From the cell containing the given text, extract its center point as (x, y) coordinate. 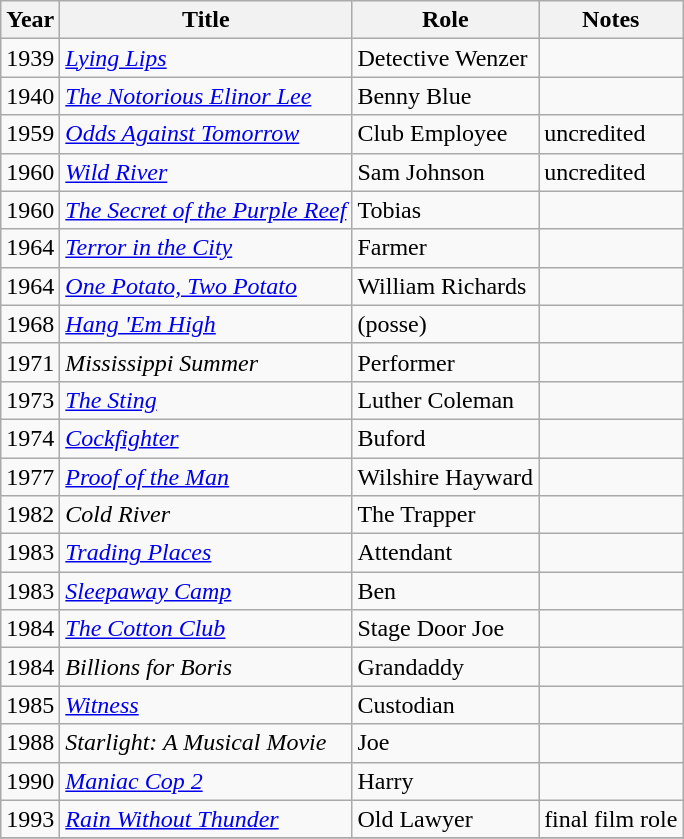
1985 (30, 705)
Witness (206, 705)
Rain Without Thunder (206, 819)
Harry (446, 781)
Sleepaway Camp (206, 591)
The Sting (206, 400)
1977 (30, 477)
1968 (30, 324)
1988 (30, 743)
Terror in the City (206, 248)
Mississippi Summer (206, 362)
Starlight: A Musical Movie (206, 743)
Role (446, 20)
Benny Blue (446, 96)
Luther Coleman (446, 400)
William Richards (446, 286)
Detective Wenzer (446, 58)
The Notorious Elinor Lee (206, 96)
(posse) (446, 324)
1959 (30, 134)
Buford (446, 438)
The Cotton Club (206, 629)
Stage Door Joe (446, 629)
Farmer (446, 248)
Lying Lips (206, 58)
1974 (30, 438)
Proof of the Man (206, 477)
1993 (30, 819)
Performer (446, 362)
Cold River (206, 515)
Notes (611, 20)
1939 (30, 58)
Maniac Cop 2 (206, 781)
Hang 'Em High (206, 324)
Wild River (206, 172)
One Potato, Two Potato (206, 286)
1973 (30, 400)
1940 (30, 96)
Title (206, 20)
Attendant (446, 553)
final film role (611, 819)
The Secret of the Purple Reef (206, 210)
Grandaddy (446, 667)
1982 (30, 515)
Club Employee (446, 134)
Sam Johnson (446, 172)
The Trapper (446, 515)
Custodian (446, 705)
Joe (446, 743)
Billions for Boris (206, 667)
Wilshire Hayward (446, 477)
Ben (446, 591)
Tobias (446, 210)
Trading Places (206, 553)
Old Lawyer (446, 819)
1971 (30, 362)
1990 (30, 781)
Year (30, 20)
Odds Against Tomorrow (206, 134)
Cockfighter (206, 438)
